Scan for the cell matching the given text and deliver its (x, y) coordinate at center. 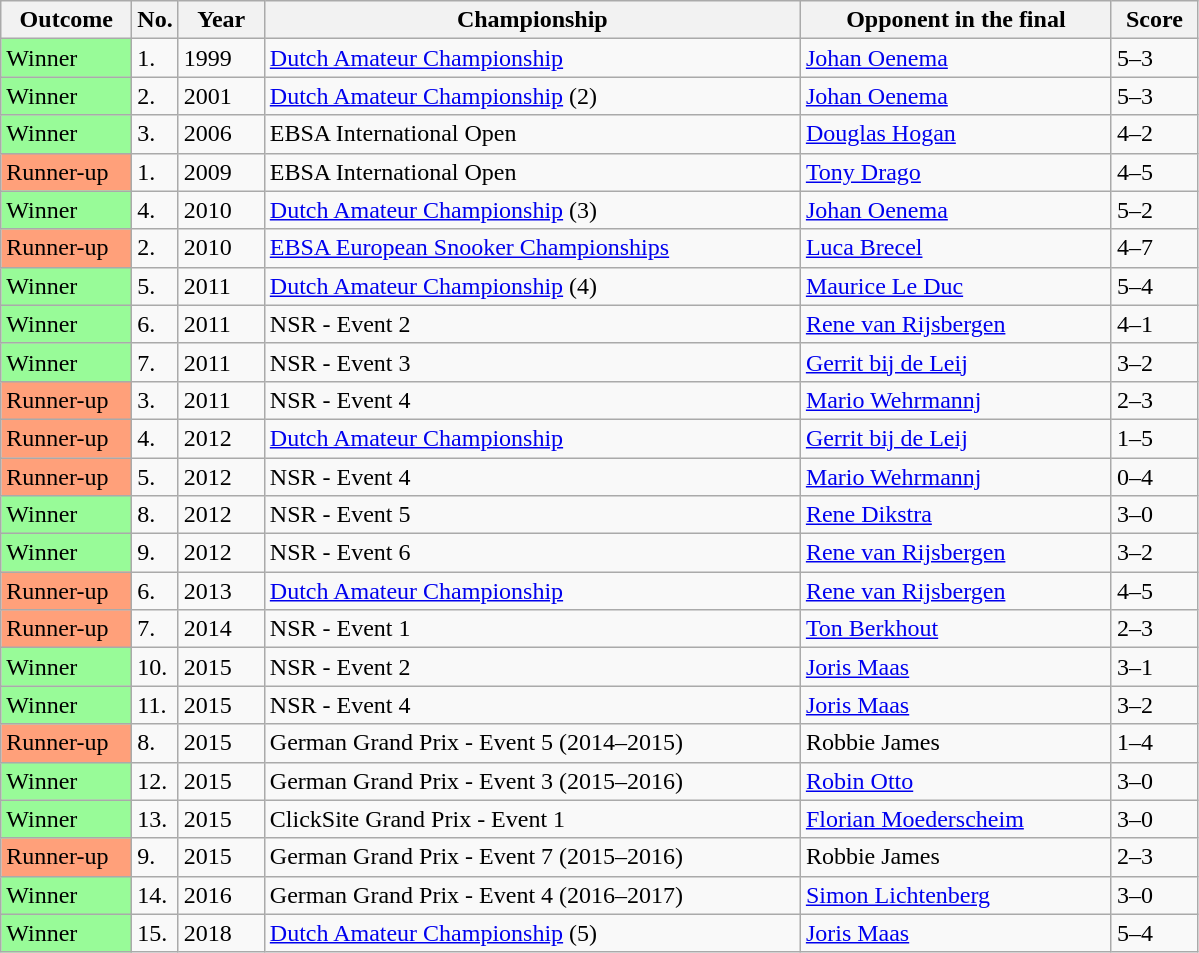
Dutch Amateur Championship (3) (532, 210)
Rene Dikstra (956, 515)
4–1 (1154, 324)
ClickSite Grand Prix - Event 1 (532, 819)
Luca Brecel (956, 248)
NSR - Event 1 (532, 629)
2018 (221, 933)
Dutch Amateur Championship (2) (532, 96)
1–5 (1154, 438)
Maurice Le Duc (956, 286)
4–7 (1154, 248)
2001 (221, 96)
Douglas Hogan (956, 134)
Robin Otto (956, 781)
German Grand Prix - Event 4 (2016–2017) (532, 895)
Score (1154, 20)
NSR - Event 5 (532, 515)
10. (155, 667)
11. (155, 705)
2014 (221, 629)
Florian Moederscheim (956, 819)
2009 (221, 172)
2013 (221, 591)
1–4 (1154, 743)
Dutch Amateur Championship (5) (532, 933)
EBSA European Snooker Championships (532, 248)
0–4 (1154, 477)
2016 (221, 895)
12. (155, 781)
NSR - Event 6 (532, 553)
Ton Berkhout (956, 629)
Opponent in the final (956, 20)
Dutch Amateur Championship (4) (532, 286)
NSR - Event 3 (532, 362)
3–1 (1154, 667)
2006 (221, 134)
Tony Drago (956, 172)
Simon Lichtenberg (956, 895)
No. (155, 20)
4–2 (1154, 134)
German Grand Prix - Event 3 (2015–2016) (532, 781)
5–2 (1154, 210)
Championship (532, 20)
Year (221, 20)
Outcome (66, 20)
15. (155, 933)
German Grand Prix - Event 7 (2015–2016) (532, 857)
German Grand Prix - Event 5 (2014–2015) (532, 743)
13. (155, 819)
1999 (221, 58)
14. (155, 895)
